Search for the cell housing the specified text and yield its [x, y] center coordinate. 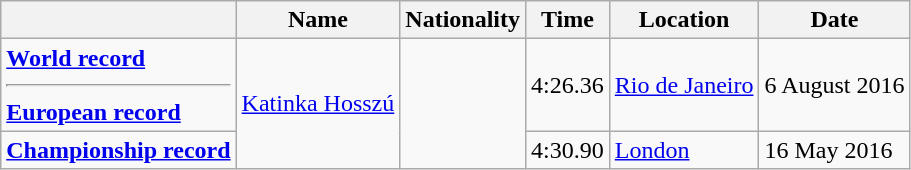
Rio de Janeiro [684, 85]
16 May 2016 [834, 150]
Name [318, 20]
Nationality [463, 20]
Championship record [118, 150]
6 August 2016 [834, 85]
World recordEuropean record [118, 85]
4:30.90 [568, 150]
Date [834, 20]
Location [684, 20]
4:26.36 [568, 85]
Katinka Hosszú [318, 104]
Time [568, 20]
London [684, 150]
